Provide the (X, Y) coordinate of the cell's center where the given text is located.  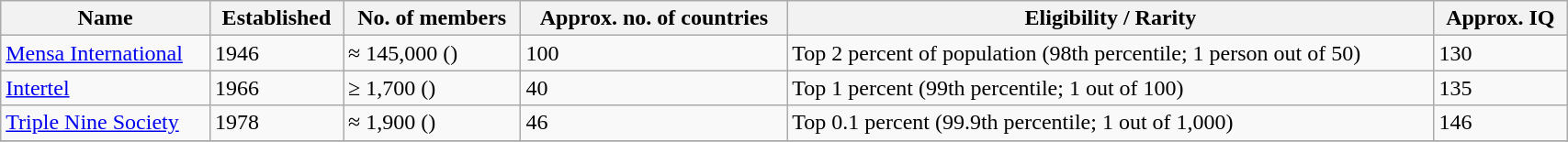
Eligibility / Rarity (1111, 18)
146 (1501, 123)
46 (654, 123)
Top 2 percent of population (98th percentile; 1 person out of 50) (1111, 53)
Approx. IQ (1501, 18)
≥ 1,700 () (432, 88)
Established (276, 18)
1978 (276, 123)
130 (1501, 53)
Top 1 percent (99th percentile; 1 out of 100) (1111, 88)
1966 (276, 88)
100 (654, 53)
Mensa International (106, 53)
135 (1501, 88)
1946 (276, 53)
Name (106, 18)
≈ 145,000 () (432, 53)
Triple Nine Society (106, 123)
≈ 1,900 () (432, 123)
Approx. no. of countries (654, 18)
No. of members (432, 18)
40 (654, 88)
Intertel (106, 88)
Top 0.1 percent (99.9th percentile; 1 out of 1,000) (1111, 123)
